Return the (X, Y) coordinate for the center point of the cell that contains the specified text.  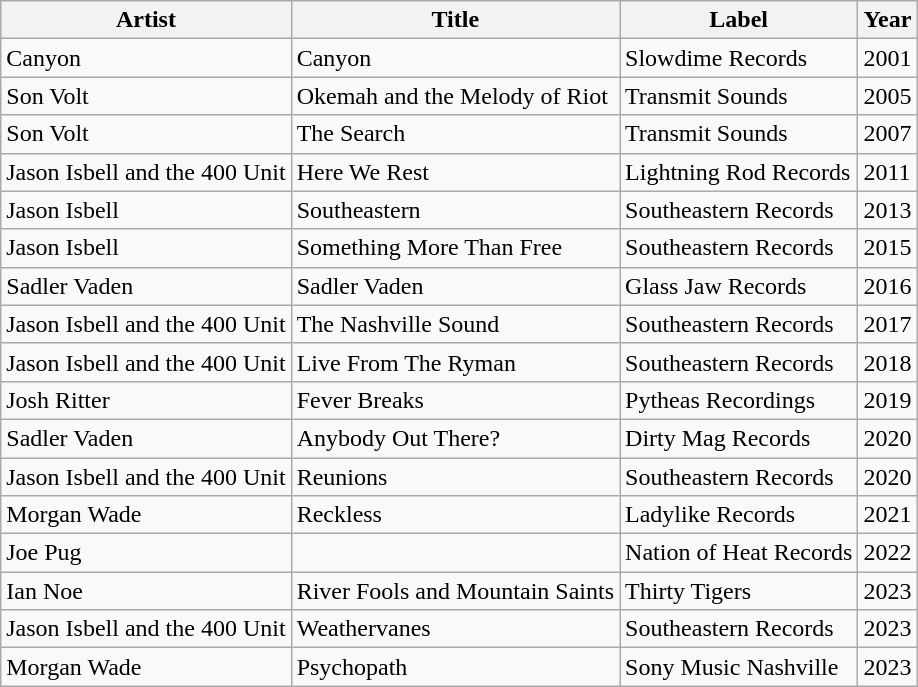
Nation of Heat Records (739, 553)
Joe Pug (146, 553)
Psychopath (455, 667)
2015 (888, 248)
The Nashville Sound (455, 324)
Sony Music Nashville (739, 667)
2007 (888, 134)
Anybody Out There? (455, 438)
Okemah and the Melody of Riot (455, 96)
Reunions (455, 477)
Year (888, 20)
Glass Jaw Records (739, 286)
Pytheas Recordings (739, 400)
2018 (888, 362)
River Fools and Mountain Saints (455, 591)
2017 (888, 324)
Reckless (455, 515)
2021 (888, 515)
Here We Rest (455, 172)
Artist (146, 20)
Thirty Tigers (739, 591)
Weathervanes (455, 629)
Fever Breaks (455, 400)
Southeastern (455, 210)
2011 (888, 172)
Label (739, 20)
2005 (888, 96)
2022 (888, 553)
2019 (888, 400)
Ladylike Records (739, 515)
Slowdime Records (739, 58)
Lightning Rod Records (739, 172)
The Search (455, 134)
Live From The Ryman (455, 362)
Something More Than Free (455, 248)
2001 (888, 58)
Josh Ritter (146, 400)
Dirty Mag Records (739, 438)
Title (455, 20)
Ian Noe (146, 591)
2013 (888, 210)
2016 (888, 286)
